Scan for the cell matching the given text and deliver its [x, y] coordinate at center. 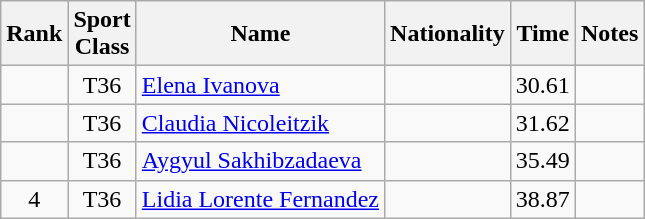
Elena Ivanova [260, 85]
30.61 [542, 85]
Time [542, 34]
Nationality [448, 34]
Lidia Lorente Fernandez [260, 199]
38.87 [542, 199]
Rank [34, 34]
SportClass [102, 34]
4 [34, 199]
35.49 [542, 161]
31.62 [542, 123]
Name [260, 34]
Aygyul Sakhibzadaeva [260, 161]
Notes [609, 34]
Claudia Nicoleitzik [260, 123]
